Capture the cell that displays the provided text and extract its (X, Y) central coordinate. 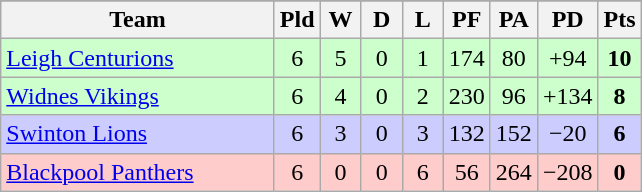
PA (514, 20)
4 (340, 96)
+134 (568, 96)
Leigh Centurions (138, 58)
Blackpool Panthers (138, 172)
8 (620, 96)
Team (138, 20)
80 (514, 58)
−20 (568, 134)
56 (466, 172)
264 (514, 172)
96 (514, 96)
Pts (620, 20)
PF (466, 20)
152 (514, 134)
10 (620, 58)
+94 (568, 58)
174 (466, 58)
−208 (568, 172)
Swinton Lions (138, 134)
PD (568, 20)
Widnes Vikings (138, 96)
2 (422, 96)
L (422, 20)
W (340, 20)
D (382, 20)
5 (340, 58)
1 (422, 58)
Pld (297, 20)
230 (466, 96)
132 (466, 134)
